Provide the (X, Y) coordinate of the cell's center where the given text is located.  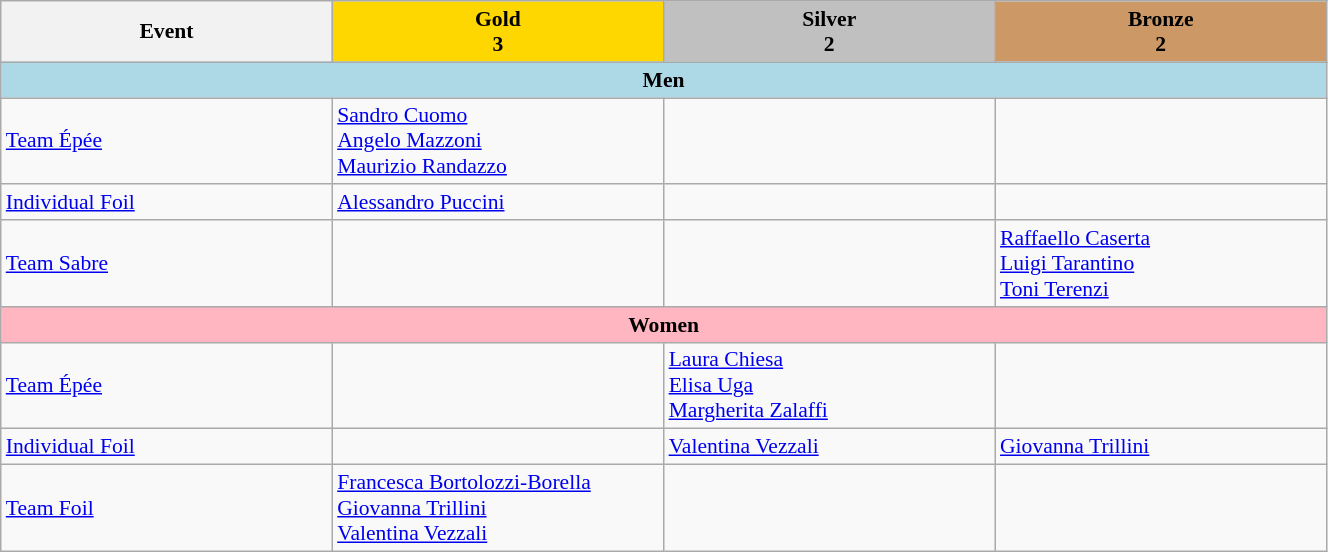
Raffaello CasertaLuigi TarantinoToni Terenzi (1160, 264)
Women (664, 325)
Gold3 (498, 32)
Silver2 (830, 32)
Team Foil (166, 508)
Alessandro Puccini (498, 203)
Event (166, 32)
Francesca Bortolozzi-BorellaGiovanna TrilliniValentina Vezzali (498, 508)
Team Sabre (166, 264)
Valentina Vezzali (830, 447)
Sandro CuomoAngelo MazzoniMaurizio Randazzo (498, 142)
Bronze2 (1160, 32)
Men (664, 80)
Laura ChiesaElisa UgaMargherita Zalaffi (830, 386)
Giovanna Trillini (1160, 447)
